Identify which cell holds the provided text, then report its (x, y) central coordinate. 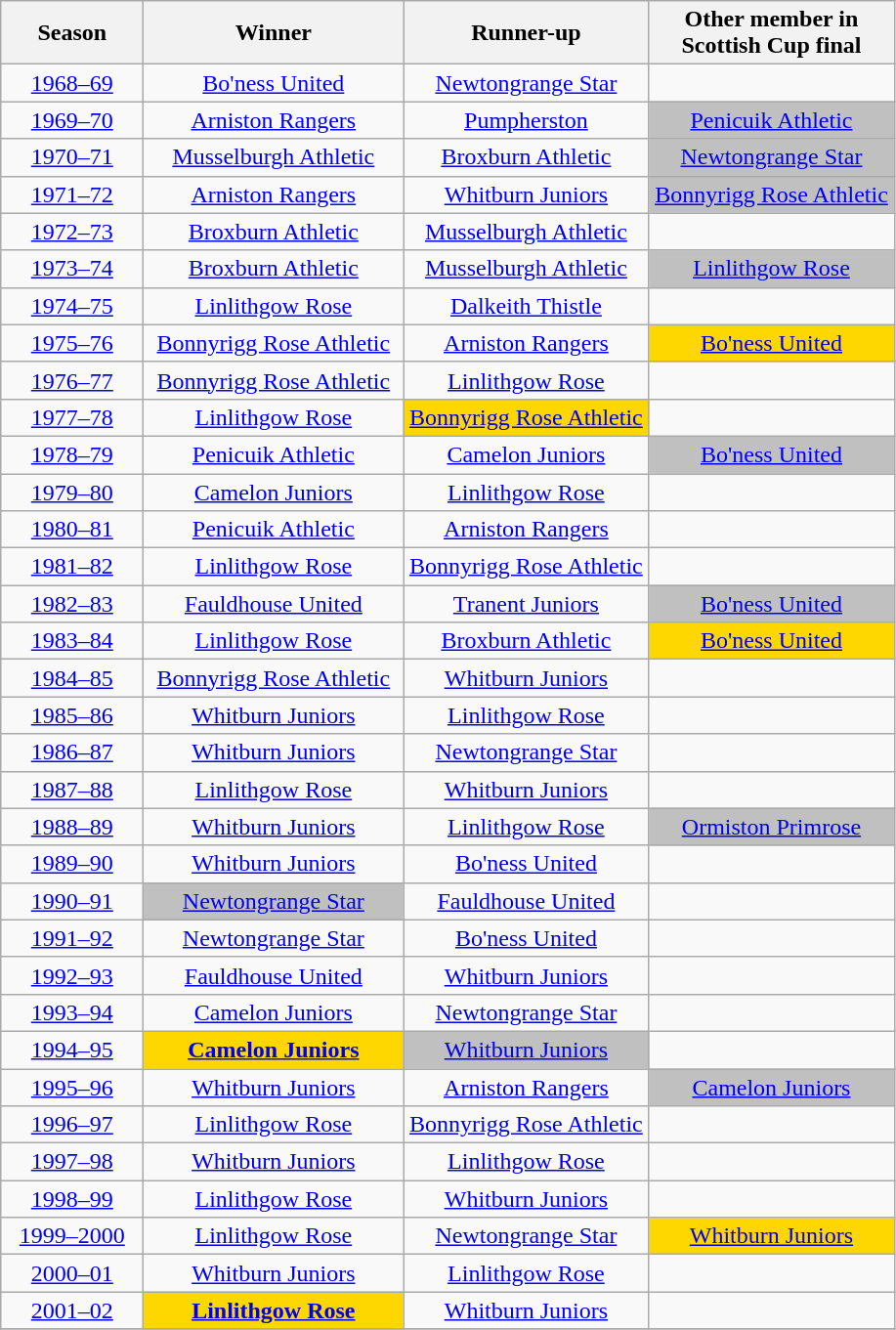
1971–72 (72, 194)
1984–85 (72, 678)
1995–96 (72, 1088)
1991–92 (72, 938)
1983–84 (72, 641)
1994–95 (72, 1050)
1970–71 (72, 157)
2001–02 (72, 1310)
1975–76 (72, 343)
1972–73 (72, 232)
1989–90 (72, 864)
Dalkeith Thistle (526, 306)
1997–98 (72, 1162)
1987–88 (72, 790)
1980–81 (72, 530)
1990–91 (72, 901)
1998–99 (72, 1199)
1973–74 (72, 269)
Ormiston Primrose (772, 827)
1999–2000 (72, 1236)
1977–78 (72, 417)
1982–83 (72, 604)
1969–70 (72, 120)
Season (72, 33)
Winner (274, 33)
Pumpherston (526, 120)
2000–01 (72, 1273)
1986–87 (72, 752)
1979–80 (72, 492)
1985–86 (72, 715)
1981–82 (72, 567)
1978–79 (72, 454)
1993–94 (72, 1012)
1988–89 (72, 827)
1974–75 (72, 306)
1996–97 (72, 1125)
Other member in Scottish Cup final (772, 33)
Runner-up (526, 33)
1976–77 (72, 380)
1992–93 (72, 975)
1968–69 (72, 83)
Tranent Juniors (526, 604)
